Output the (x, y) coordinate of the center of the cell containing the given text.  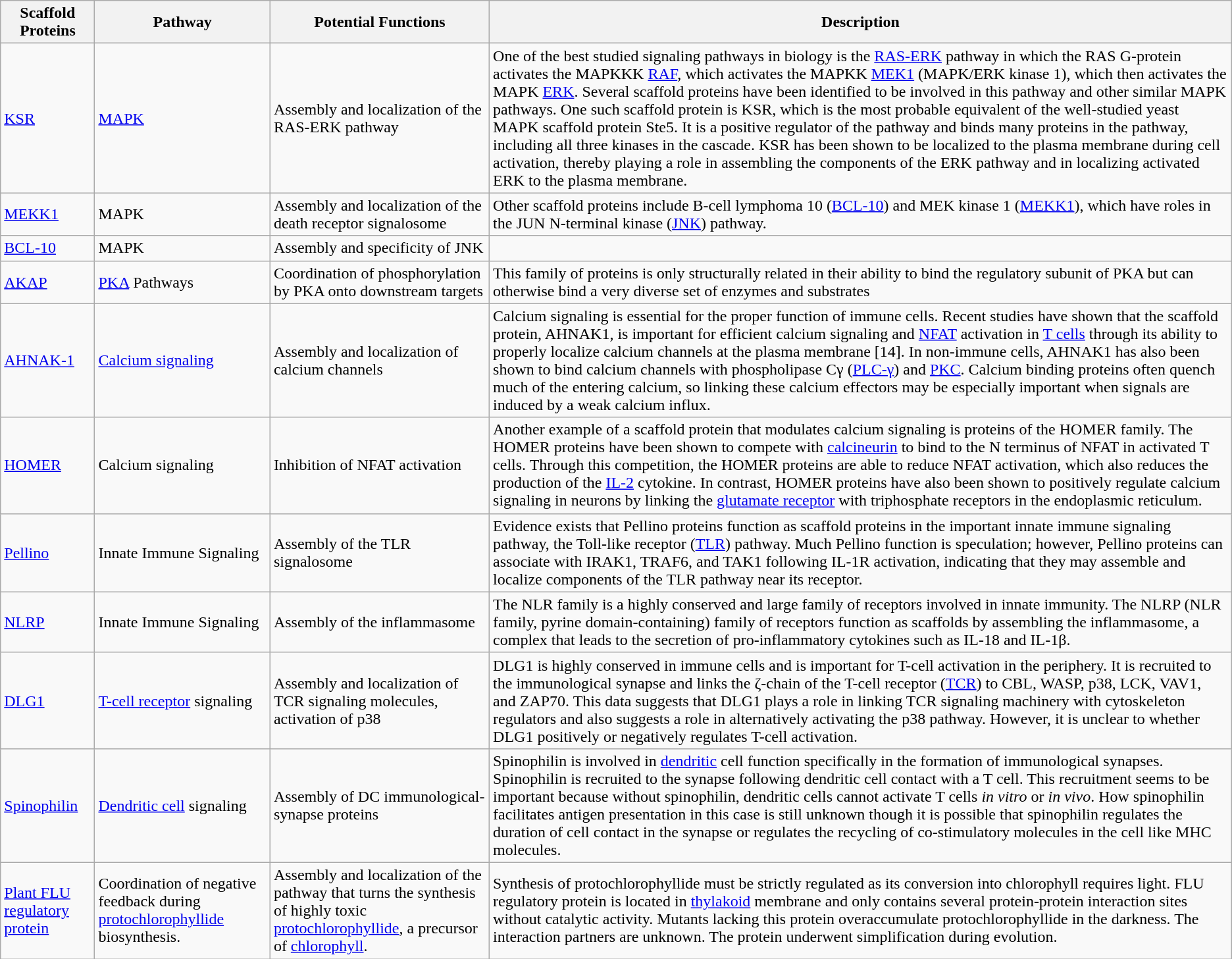
KSR (47, 118)
Coordination of negative feedback during protochlorophyllide biosynthesis. (182, 910)
Potential Functions (379, 22)
Assembly and localization of the death receptor signalosome (379, 215)
HOMER (47, 465)
Assembly of DC immunological-synapse proteins (379, 806)
Assembly and specificity of JNK (379, 248)
Assembly of the inflammasome (379, 622)
Spinophilin (47, 806)
Assembly and localization of calcium channels (379, 361)
Assembly and localization of TCR signaling molecules, activation of p38 (379, 700)
MEKK1 (47, 215)
Pellino (47, 553)
AHNAK-1 (47, 361)
T-cell receptor signaling (182, 700)
Dendritic cell signaling (182, 806)
BCL-10 (47, 248)
Pathway (182, 22)
Assembly of the TLR signalosome (379, 553)
DLG1 (47, 700)
PKA Pathways (182, 282)
Scaffold Proteins (47, 22)
Plant FLU regulatory protein (47, 910)
Coordination of phosphorylation by PKA onto downstream targets (379, 282)
Inhibition of NFAT activation (379, 465)
Other scaffold proteins include B-cell lymphoma 10 (BCL-10) and MEK kinase 1 (MEKK1), which have roles in the JUN N-terminal kinase (JNK) pathway. (861, 215)
AKAP (47, 282)
Assembly and localization of the RAS-ERK pathway (379, 118)
Description (861, 22)
NLRP (47, 622)
Assembly and localization of the pathway that turns the synthesis of highly toxic protochlorophyllide, a precursor of chlorophyll. (379, 910)
